Return the [x, y] coordinate for the center point of the cell that contains the specified text.  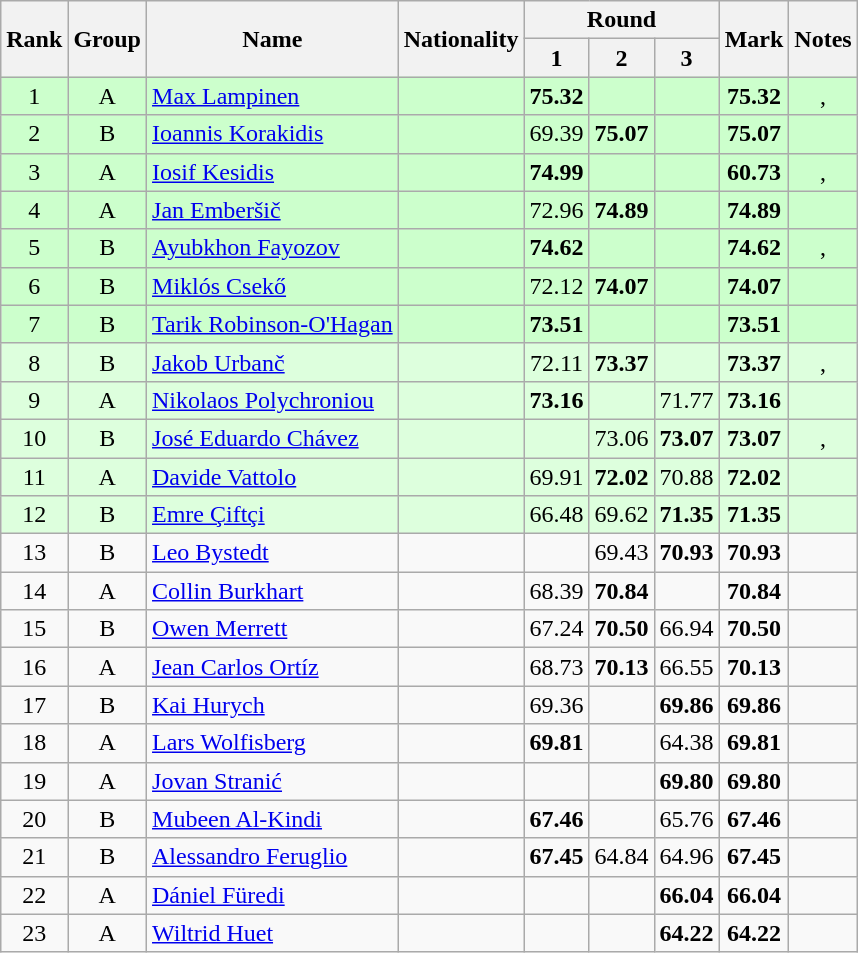
Wiltrid Huet [273, 933]
José Eduardo Chávez [273, 438]
Max Lampinen [273, 96]
Ayubkhon Fayozov [273, 248]
8 [34, 362]
17 [34, 705]
19 [34, 781]
73.06 [622, 438]
66.48 [556, 515]
Jean Carlos Ortíz [273, 667]
Nationality [461, 39]
16 [34, 667]
74.99 [556, 172]
Jovan Stranić [273, 781]
69.36 [556, 705]
Mubeen Al-Kindi [273, 819]
7 [34, 324]
Collin Burkhart [273, 591]
22 [34, 895]
10 [34, 438]
64.38 [686, 743]
18 [34, 743]
72.12 [556, 286]
72.96 [556, 210]
Emre Çiftçi [273, 515]
65.76 [686, 819]
Jakob Urbanč [273, 362]
69.62 [622, 515]
20 [34, 819]
6 [34, 286]
12 [34, 515]
Owen Merrett [273, 629]
68.39 [556, 591]
Alessandro Feruglio [273, 857]
Nikolaos Polychroniou [273, 400]
66.55 [686, 667]
Group [108, 39]
Rank [34, 39]
64.84 [622, 857]
68.73 [556, 667]
67.24 [556, 629]
Tarik Robinson-O'Hagan [273, 324]
Notes [823, 39]
5 [34, 248]
Leo Bystedt [273, 553]
64.96 [686, 857]
14 [34, 591]
60.73 [754, 172]
21 [34, 857]
69.43 [622, 553]
Dániel Füredi [273, 895]
15 [34, 629]
Kai Hurych [273, 705]
Ioannis Korakidis [273, 134]
Name [273, 39]
72.11 [556, 362]
13 [34, 553]
4 [34, 210]
Miklós Csekő [273, 286]
70.88 [686, 477]
69.91 [556, 477]
Round [622, 20]
71.77 [686, 400]
Jan Emberšič [273, 210]
23 [34, 933]
9 [34, 400]
Davide Vattolo [273, 477]
Lars Wolfisberg [273, 743]
Mark [754, 39]
69.39 [556, 134]
11 [34, 477]
Iosif Kesidis [273, 172]
66.94 [686, 629]
